Determine the (x, y) coordinate at the center of the cell enclosing the given text.  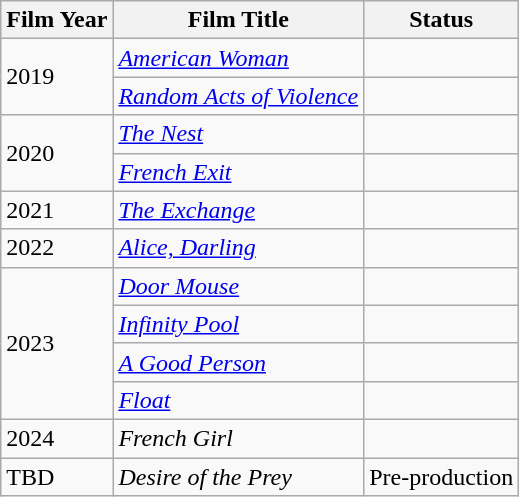
Alice, Darling (238, 248)
Infinity Pool (238, 324)
2024 (57, 438)
2023 (57, 343)
Float (238, 400)
French Girl (238, 438)
Film Title (238, 20)
The Exchange (238, 210)
2022 (57, 248)
Door Mouse (238, 286)
French Exit (238, 172)
American Woman (238, 58)
Film Year (57, 20)
2019 (57, 77)
2021 (57, 210)
The Nest (238, 134)
TBD (57, 477)
Random Acts of Violence (238, 96)
2020 (57, 153)
Desire of the Prey (238, 477)
Pre-production (442, 477)
Status (442, 20)
A Good Person (238, 362)
